Locate the cell with the specified text and output its (x, y) center coordinate. 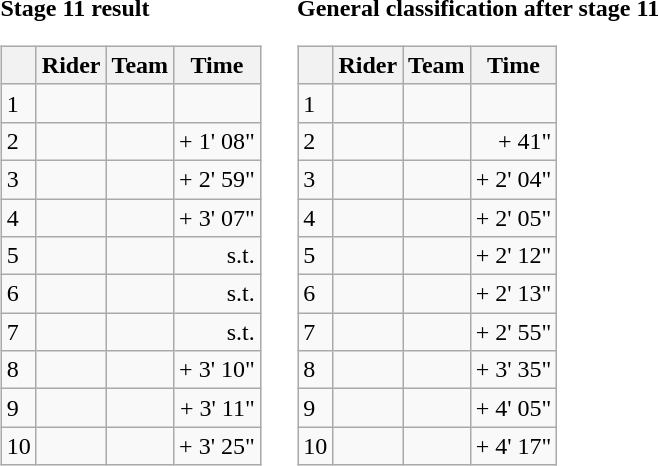
+ 2' 04" (514, 179)
+ 3' 07" (218, 217)
+ 1' 08" (218, 141)
+ 3' 11" (218, 408)
+ 2' 59" (218, 179)
+ 2' 05" (514, 217)
+ 3' 10" (218, 370)
+ 4' 17" (514, 446)
+ 2' 13" (514, 294)
+ 3' 25" (218, 446)
+ 2' 55" (514, 332)
+ 2' 12" (514, 256)
+ 3' 35" (514, 370)
+ 4' 05" (514, 408)
+ 41" (514, 141)
